For the text-containing cell, return its midpoint in [x, y] coordinate format. 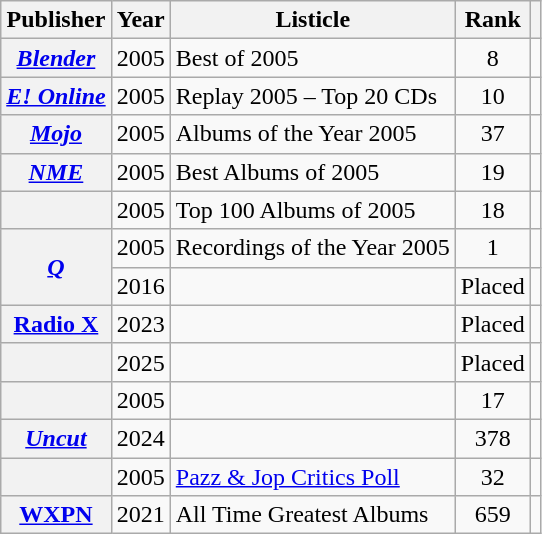
Q [56, 267]
Top 100 Albums of 2005 [312, 210]
All Time Greatest Albums [312, 515]
2025 [140, 362]
2021 [140, 515]
Mojo [56, 134]
Replay 2005 – Top 20 CDs [312, 96]
2024 [140, 438]
Rank [492, 20]
10 [492, 96]
Radio X [56, 324]
Blender [56, 58]
Best Albums of 2005 [312, 172]
Listicle [312, 20]
Pazz & Jop Critics Poll [312, 477]
659 [492, 515]
378 [492, 438]
32 [492, 477]
2016 [140, 286]
NME [56, 172]
Year [140, 20]
17 [492, 400]
E! Online [56, 96]
2023 [140, 324]
WXPN [56, 515]
37 [492, 134]
Albums of the Year 2005 [312, 134]
19 [492, 172]
Publisher [56, 20]
1 [492, 248]
8 [492, 58]
Uncut [56, 438]
Best of 2005 [312, 58]
18 [492, 210]
Recordings of the Year 2005 [312, 248]
